Provide the (X, Y) coordinate of the cell's center where the given text is located.  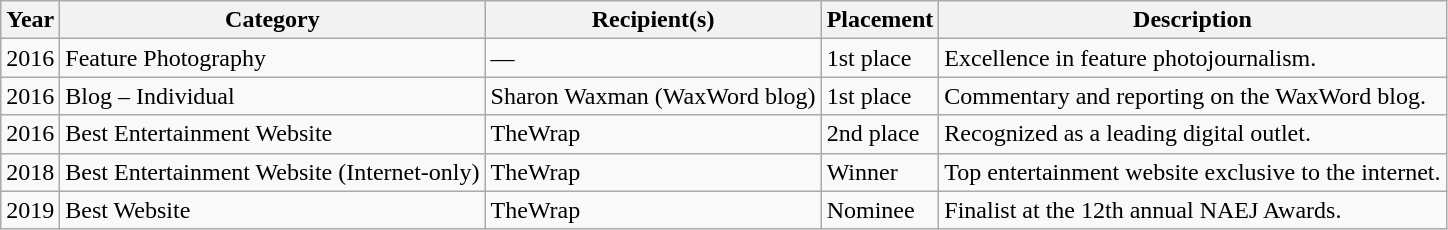
Placement (880, 20)
2019 (30, 210)
Description (1192, 20)
— (653, 58)
Best Entertainment Website (272, 134)
Excellence in feature photojournalism. (1192, 58)
Feature Photography (272, 58)
Finalist at the 12th annual NAEJ Awards. (1192, 210)
Blog – Individual (272, 96)
2018 (30, 172)
Nominee (880, 210)
Commentary and reporting on the WaxWord blog. (1192, 96)
Sharon Waxman (WaxWord blog) (653, 96)
Best Entertainment Website (Internet-only) (272, 172)
Recognized as a leading digital outlet. (1192, 134)
Best Website (272, 210)
Year (30, 20)
Category (272, 20)
Recipient(s) (653, 20)
Winner (880, 172)
2nd place (880, 134)
Top entertainment website exclusive to the internet. (1192, 172)
